Detect which cell encompasses the target text, then output its (x, y) center coordinate. 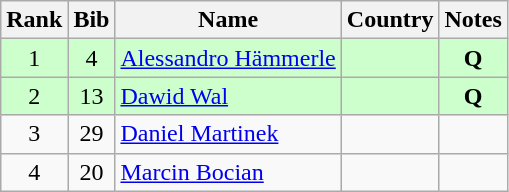
13 (92, 96)
Rank (34, 20)
Daniel Martinek (228, 134)
1 (34, 58)
Bib (92, 20)
Country (390, 20)
20 (92, 172)
Alessandro Hämmerle (228, 58)
3 (34, 134)
Dawid Wal (228, 96)
Marcin Bocian (228, 172)
29 (92, 134)
Name (228, 20)
Notes (473, 20)
2 (34, 96)
